From the cell containing the given text, extract its center point as (x, y) coordinate. 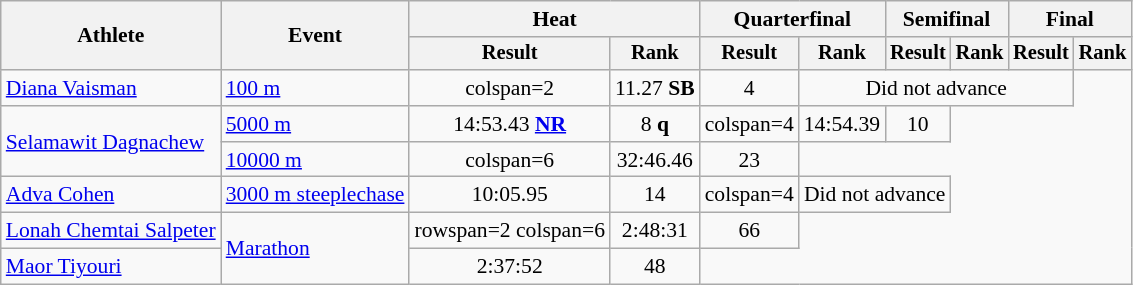
Quarterfinal (792, 19)
10000 m (316, 160)
100 m (316, 88)
Heat (554, 19)
32:46.46 (655, 160)
2:48:31 (655, 231)
10 (918, 124)
14 (655, 195)
Athlete (111, 36)
Adva Cohen (111, 195)
48 (655, 267)
5000 m (316, 124)
Marathon (316, 248)
66 (750, 231)
4 (750, 88)
Final (1070, 19)
2:37:52 (510, 267)
11.27 SB (655, 88)
10:05.95 (510, 195)
3000 m steeplechase (316, 195)
23 (750, 160)
Lonah Chemtai Salpeter (111, 231)
Diana Vaisman (111, 88)
14:54.39 (842, 124)
colspan=2 (510, 88)
Semifinal (946, 19)
Event (316, 36)
14:53.43 NR (510, 124)
8 q (655, 124)
Maor Tiyouri (111, 267)
rowspan=2 colspan=6 (510, 231)
Selamawit Dagnachew (111, 142)
colspan=6 (510, 160)
